Pinpoint the cell where the given text exists, returning its [X, Y] midpoint coordinate. 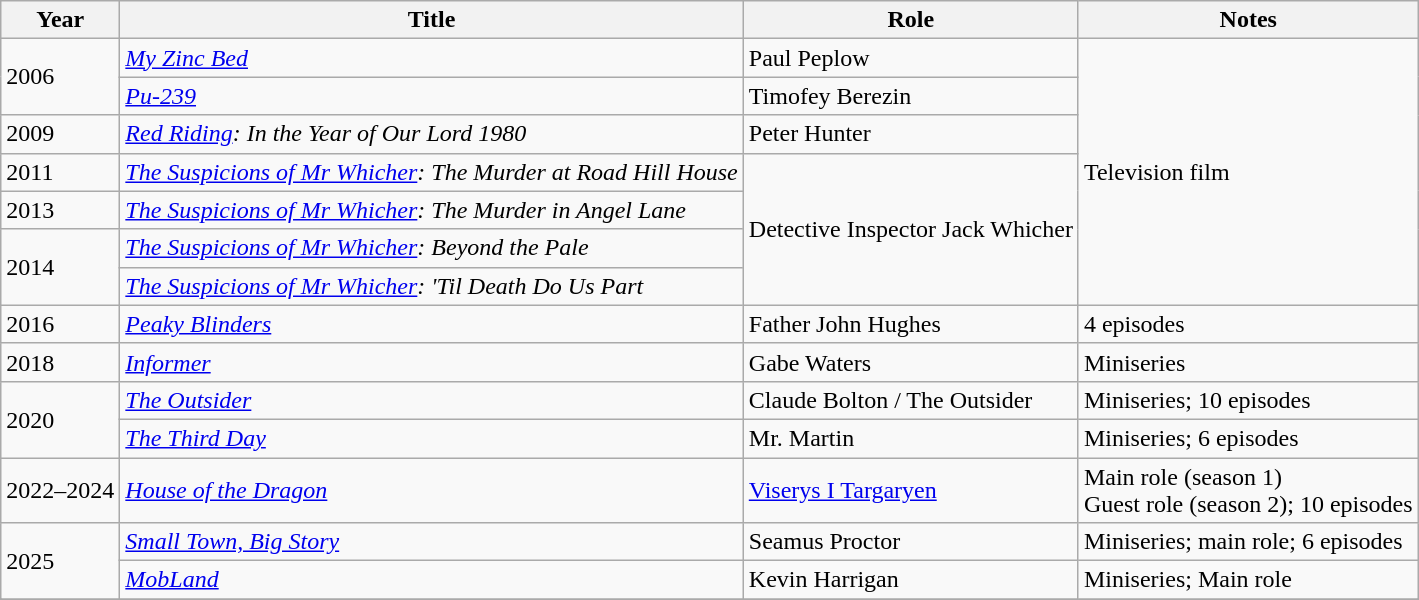
Paul Peplow [910, 58]
Miniseries [1248, 362]
Informer [432, 362]
The Suspicions of Mr Whicher: Beyond the Pale [432, 248]
2009 [60, 134]
MobLand [432, 580]
Peaky Blinders [432, 324]
The Outsider [432, 400]
The Suspicions of Mr Whicher: The Murder in Angel Lane [432, 210]
My Zinc Bed [432, 58]
Timofey Berezin [910, 96]
Viserys I Targaryen [910, 490]
2016 [60, 324]
Role [910, 20]
2025 [60, 561]
Detective Inspector Jack Whicher [910, 229]
Gabe Waters [910, 362]
House of the Dragon [432, 490]
Pu-239 [432, 96]
Claude Bolton / The Outsider [910, 400]
Television film [1248, 172]
The Suspicions of Mr Whicher: The Murder at Road Hill House [432, 172]
4 episodes [1248, 324]
2013 [60, 210]
2022–2024 [60, 490]
Year [60, 20]
Seamus Proctor [910, 542]
Notes [1248, 20]
Miniseries; 6 episodes [1248, 438]
Father John Hughes [910, 324]
2006 [60, 77]
Small Town, Big Story [432, 542]
Miniseries; main role; 6 episodes [1248, 542]
2018 [60, 362]
The Third Day [432, 438]
Red Riding: In the Year of Our Lord 1980 [432, 134]
2011 [60, 172]
Title [432, 20]
Peter Hunter [910, 134]
Main role (season 1) Guest role (season 2); 10 episodes [1248, 490]
The Suspicions of Mr Whicher: 'Til Death Do Us Part [432, 286]
Miniseries; Main role [1248, 580]
2014 [60, 267]
2020 [60, 419]
Miniseries; 10 episodes [1248, 400]
Mr. Martin [910, 438]
Kevin Harrigan [910, 580]
